Scan for the cell matching the given text and deliver its [x, y] coordinate at center. 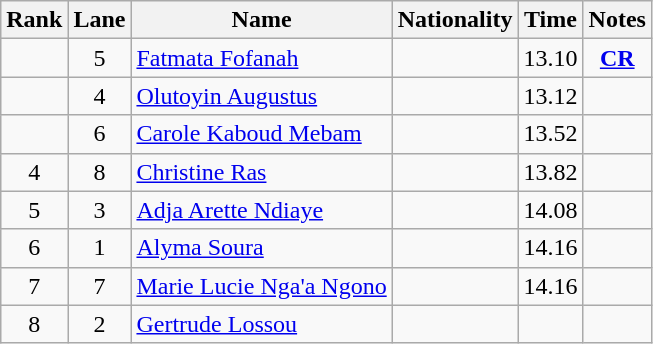
1 [100, 248]
Carole Kaboud Mebam [262, 134]
CR [617, 58]
13.52 [550, 134]
Rank [34, 20]
Fatmata Fofanah [262, 58]
Gertrude Lossou [262, 324]
14.08 [550, 210]
13.82 [550, 172]
Name [262, 20]
Lane [100, 20]
Adja Arette Ndiaye [262, 210]
3 [100, 210]
Marie Lucie Nga'a Ngono [262, 286]
13.10 [550, 58]
Christine Ras [262, 172]
Olutoyin Augustus [262, 96]
13.12 [550, 96]
Time [550, 20]
Notes [617, 20]
2 [100, 324]
Alyma Soura [262, 248]
Nationality [455, 20]
